Search for the cell housing the specified text and yield its (X, Y) center coordinate. 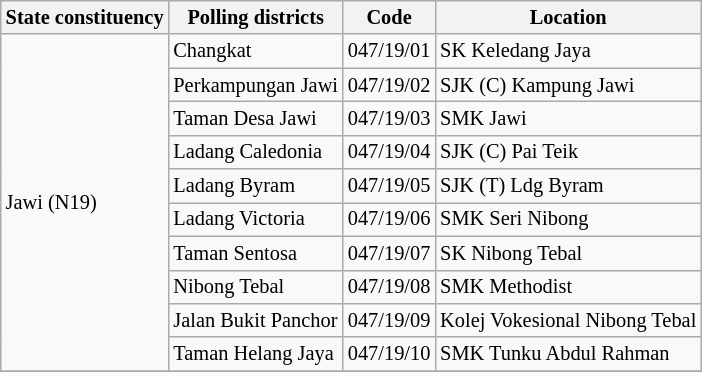
Taman Desa Jawi (255, 118)
047/19/02 (389, 85)
SK Nibong Tebal (568, 253)
SMK Methodist (568, 287)
State constituency (85, 17)
Jalan Bukit Panchor (255, 320)
SMK Tunku Abdul Rahman (568, 354)
Taman Helang Jaya (255, 354)
Perkampungan Jawi (255, 85)
047/19/06 (389, 219)
SK Keledang Jaya (568, 51)
Changkat (255, 51)
047/19/01 (389, 51)
Ladang Byram (255, 186)
047/19/07 (389, 253)
SJK (C) Pai Teik (568, 152)
Location (568, 17)
047/19/03 (389, 118)
Kolej Vokesional Nibong Tebal (568, 320)
SMK Jawi (568, 118)
Code (389, 17)
Jawi (N19) (85, 202)
SJK (T) Ldg Byram (568, 186)
047/19/05 (389, 186)
Nibong Tebal (255, 287)
SJK (C) Kampung Jawi (568, 85)
SMK Seri Nibong (568, 219)
047/19/08 (389, 287)
047/19/04 (389, 152)
Polling districts (255, 17)
047/19/10 (389, 354)
Ladang Victoria (255, 219)
047/19/09 (389, 320)
Ladang Caledonia (255, 152)
Taman Sentosa (255, 253)
